Detect which cell encompasses the target text, then output its (x, y) center coordinate. 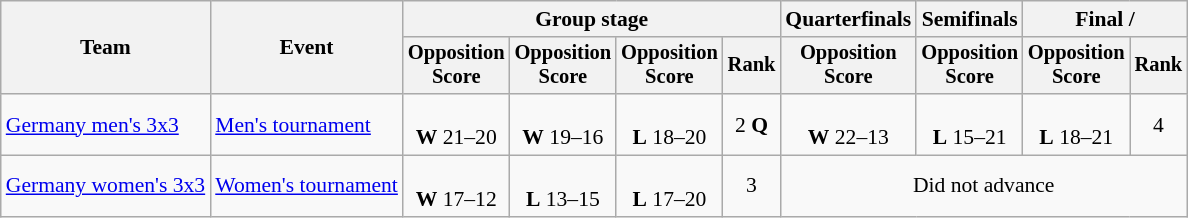
L 18–21 (1076, 124)
3 (752, 186)
W 17–12 (456, 186)
Men's tournament (306, 124)
Final / (1105, 19)
W 19–16 (564, 124)
Quarterfinals (848, 19)
L 17–20 (670, 186)
4 (1159, 124)
L 18–20 (670, 124)
L 15–21 (970, 124)
2 Q (752, 124)
Germany men's 3x3 (106, 124)
Team (106, 48)
Group stage (592, 19)
Semifinals (970, 19)
Germany women's 3x3 (106, 186)
W 21–20 (456, 124)
Event (306, 48)
W 22–13 (848, 124)
L 13–15 (564, 186)
Did not advance (984, 186)
Women's tournament (306, 186)
